Pinpoint the cell where the given text exists, returning its [X, Y] midpoint coordinate. 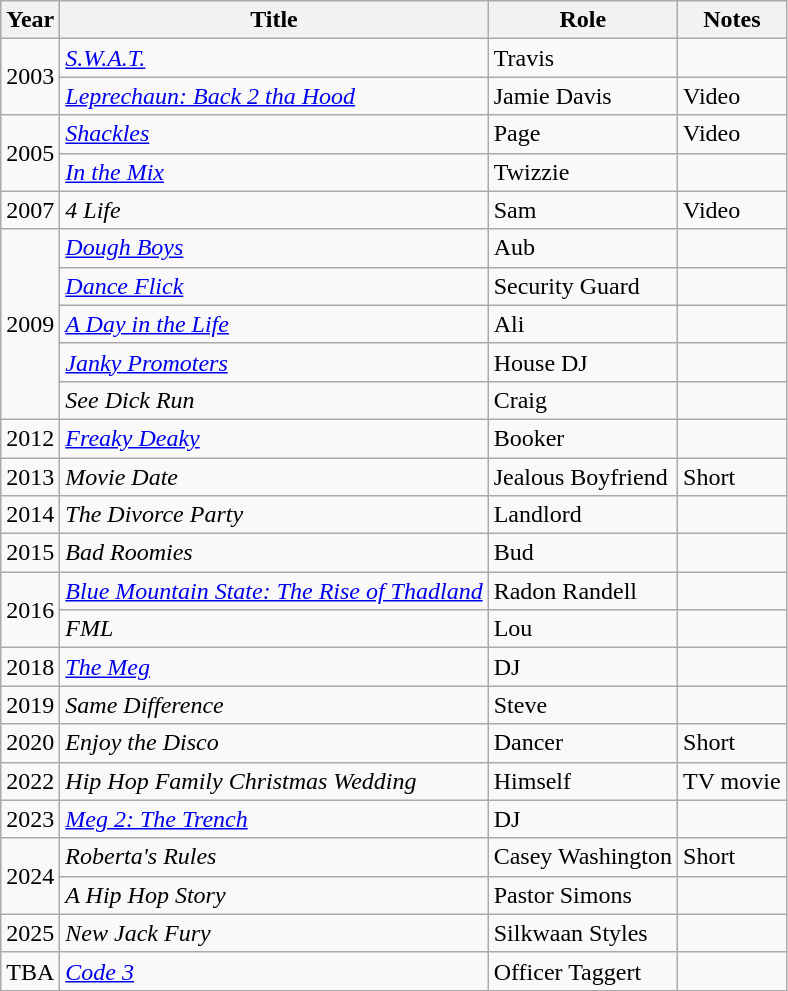
2019 [30, 705]
Pastor Simons [582, 895]
S.W.A.T. [274, 58]
Dough Boys [274, 248]
2015 [30, 553]
In the Mix [274, 172]
Same Difference [274, 705]
Roberta's Rules [274, 857]
2023 [30, 819]
The Divorce Party [274, 515]
4 Life [274, 210]
Radon Randell [582, 591]
Title [274, 20]
Shackles [274, 134]
Casey Washington [582, 857]
Bad Roomies [274, 553]
Page [582, 134]
Year [30, 20]
2003 [30, 77]
Role [582, 20]
Dance Flick [274, 286]
2022 [30, 781]
Meg 2: The Trench [274, 819]
See Dick Run [274, 400]
TBA [30, 971]
Booker [582, 438]
2013 [30, 477]
Steve [582, 705]
Craig [582, 400]
Travis [582, 58]
Code 3 [274, 971]
2018 [30, 667]
Janky Promoters [274, 362]
2009 [30, 324]
A Hip Hop Story [274, 895]
2024 [30, 876]
TV movie [732, 781]
A Day in the Life [274, 324]
Notes [732, 20]
Dancer [582, 743]
Aub [582, 248]
Sam [582, 210]
Hip Hop Family Christmas Wedding [274, 781]
New Jack Fury [274, 933]
2014 [30, 515]
Officer Taggert [582, 971]
Ali [582, 324]
Twizzie [582, 172]
2007 [30, 210]
2025 [30, 933]
FML [274, 629]
Jamie Davis [582, 96]
2005 [30, 153]
Silkwaan Styles [582, 933]
2012 [30, 438]
Movie Date [274, 477]
Leprechaun: Back 2 tha Hood [274, 96]
Landlord [582, 515]
2020 [30, 743]
Himself [582, 781]
House DJ [582, 362]
2016 [30, 610]
Security Guard [582, 286]
The Meg [274, 667]
Lou [582, 629]
Enjoy the Disco [274, 743]
Bud [582, 553]
Freaky Deaky [274, 438]
Blue Mountain State: The Rise of Thadland [274, 591]
Jealous Boyfriend [582, 477]
